Identify which cell holds the provided text, then report its [x, y] central coordinate. 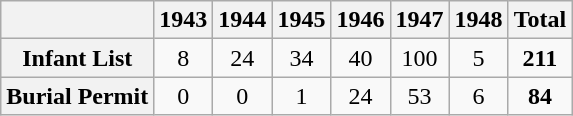
84 [540, 96]
1 [302, 96]
1945 [302, 20]
1948 [478, 20]
5 [478, 58]
1946 [360, 20]
1944 [242, 20]
6 [478, 96]
8 [184, 58]
1947 [420, 20]
40 [360, 58]
Burial Permit [78, 96]
1943 [184, 20]
34 [302, 58]
53 [420, 96]
211 [540, 58]
100 [420, 58]
Total [540, 20]
Infant List [78, 58]
